Determine the (x, y) coordinate at the center of the cell enclosing the given text.  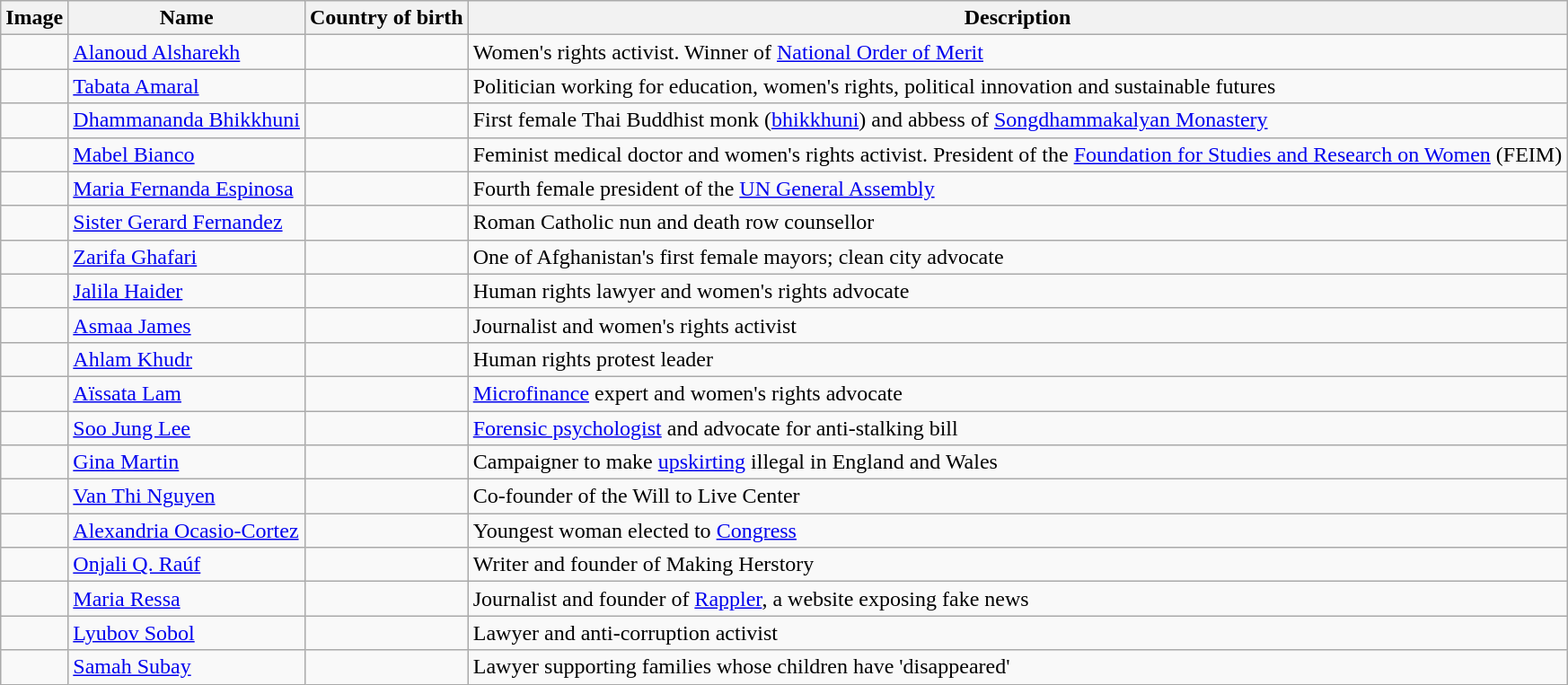
Maria Fernanda Espinosa (187, 189)
Dhammananda Bhikkhuni (187, 120)
Name (187, 18)
Lyubov Sobol (187, 633)
Mabel Bianco (187, 154)
Country of birth (386, 18)
Lawyer supporting families whose children have 'disappeared' (1017, 667)
Human rights lawyer and women's rights advocate (1017, 291)
Gina Martin (187, 462)
Van Thi Nguyen (187, 496)
Alanoud Alsharekh (187, 52)
Image (34, 18)
Aïssata Lam (187, 393)
Tabata Amaral (187, 86)
Fourth female president of the UN General Assembly (1017, 189)
Asmaa James (187, 325)
Forensic psychologist and advocate for anti-stalking bill (1017, 428)
Jalila Haider (187, 291)
Human rights protest leader (1017, 359)
Sister Gerard Fernandez (187, 223)
Lawyer and anti-corruption activist (1017, 633)
Feminist medical doctor and women's rights activist. President of the Foundation for Studies and Research on Women (FEIM) (1017, 154)
Ahlam Khudr (187, 359)
Women's rights activist. Winner of National Order of Merit (1017, 52)
Zarifa Ghafari (187, 257)
Politician working for education, women's rights, political innovation and sustainable futures (1017, 86)
Roman Catholic nun and death row counsellor (1017, 223)
Soo Jung Lee (187, 428)
Maria Ressa (187, 599)
One of Afghanistan's first female mayors; clean city advocate (1017, 257)
Microfinance expert and women's rights advocate (1017, 393)
Samah Subay (187, 667)
Co-founder of the Will to Live Center (1017, 496)
Journalist and women's rights activist (1017, 325)
Alexandria Ocasio-Cortez (187, 531)
Onjali Q. Raúf (187, 565)
Journalist and founder of Rappler, a website exposing fake news (1017, 599)
Youngest woman elected to Congress (1017, 531)
Writer and founder of Making Herstory (1017, 565)
Campaigner to make upskirting illegal in England and Wales (1017, 462)
Description (1017, 18)
First female Thai Buddhist monk (bhikkhuni) and abbess of Songdhammakalyan Monastery (1017, 120)
